Search for the cell housing the specified text and yield its [X, Y] center coordinate. 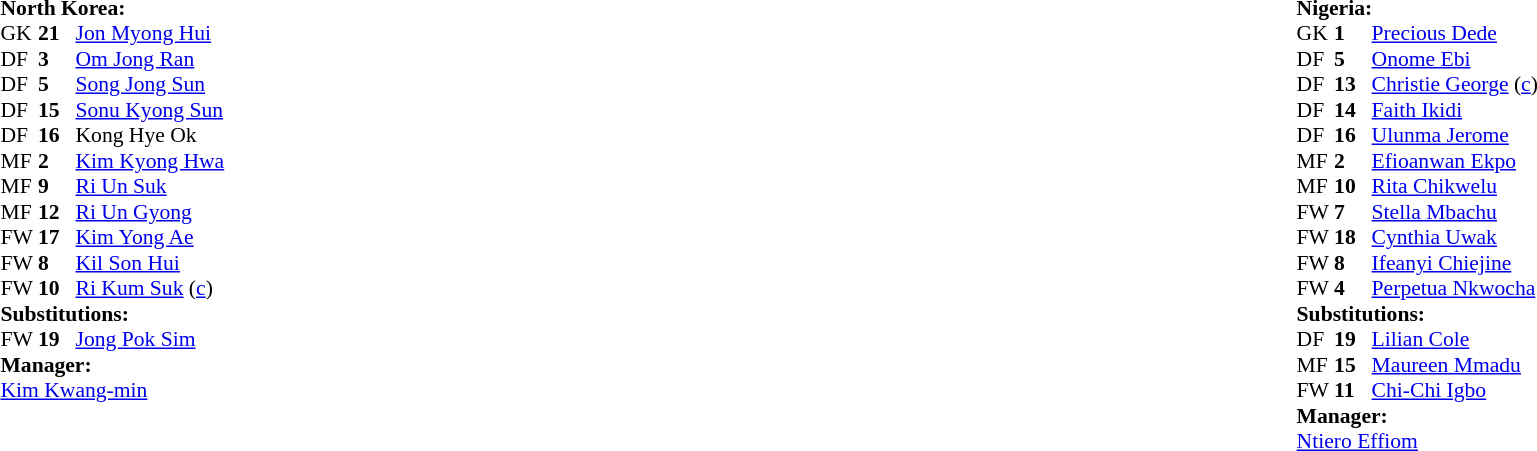
4 [1353, 289]
Ri Un Gyong [150, 212]
Kil Son Hui [150, 263]
1 [1353, 33]
13 [1353, 85]
Manager: [112, 365]
Kim Kwang-min [112, 391]
Ri Un Suk [150, 187]
17 [57, 237]
Jon Myong Hui [150, 33]
Ri Kum Suk (c) [150, 289]
Song Jong Sun [150, 85]
3 [57, 59]
Kong Hye Ok [150, 135]
Sonu Kyong Sun [150, 110]
Kim Yong Ae [150, 237]
9 [57, 187]
18 [1353, 237]
11 [1353, 391]
Om Jong Ran [150, 59]
21 [57, 33]
Jong Pok Sim [150, 339]
Substitutions: [112, 314]
14 [1353, 110]
12 [57, 212]
Kim Kyong Hwa [150, 161]
7 [1353, 212]
